Pinpoint the cell where the given text exists, returning its [x, y] midpoint coordinate. 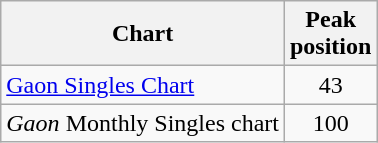
100 [330, 123]
Chart [143, 34]
Gaon Singles Chart [143, 85]
Gaon Monthly Singles chart [143, 123]
Peakposition [330, 34]
43 [330, 85]
